Search for the cell housing the specified text and yield its [X, Y] center coordinate. 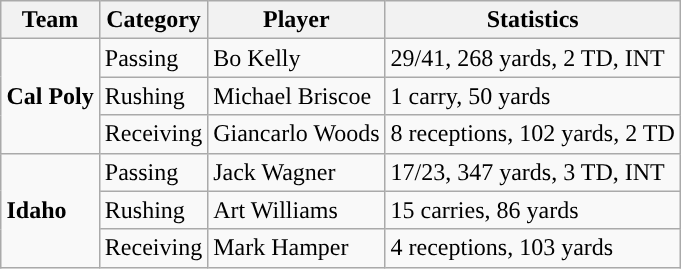
1 carry, 50 yards [532, 96]
Jack Wagner [296, 172]
Michael Briscoe [296, 96]
Idaho [50, 210]
4 receptions, 103 yards [532, 248]
Category [153, 20]
17/23, 347 yards, 3 TD, INT [532, 172]
Cal Poly [50, 96]
Team [50, 20]
15 carries, 86 yards [532, 210]
Statistics [532, 20]
8 receptions, 102 yards, 2 TD [532, 134]
Art Williams [296, 210]
Mark Hamper [296, 248]
Player [296, 20]
Bo Kelly [296, 58]
Giancarlo Woods [296, 134]
29/41, 268 yards, 2 TD, INT [532, 58]
